For the text-containing cell, return its midpoint in [X, Y] coordinate format. 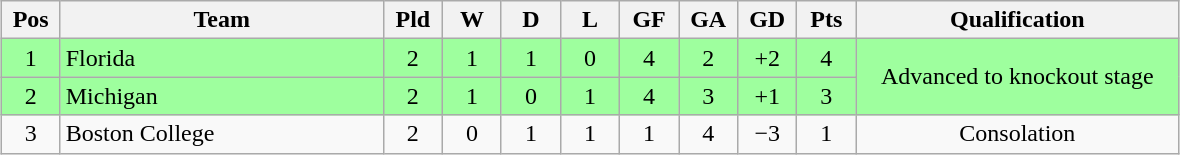
Consolation [1018, 134]
Pld [412, 20]
Florida [222, 58]
Michigan [222, 96]
D [530, 20]
L [590, 20]
GD [768, 20]
GA [708, 20]
Team [222, 20]
+2 [768, 58]
Advanced to knockout stage [1018, 77]
Qualification [1018, 20]
W [472, 20]
Pts [826, 20]
Pos [30, 20]
+1 [768, 96]
Boston College [222, 134]
−3 [768, 134]
GF [650, 20]
